From the cell containing the given text, extract its center point as [x, y] coordinate. 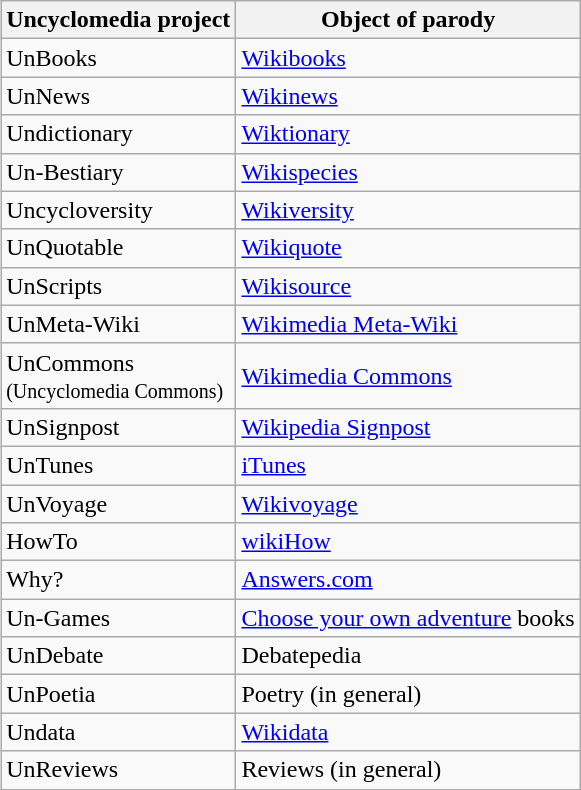
UnReviews [118, 770]
Why? [118, 580]
Choose your own adventure books [408, 618]
UnNews [118, 96]
Wikidata [408, 732]
Wikimedia Meta-Wiki [408, 324]
UnBooks [118, 58]
iTunes [408, 465]
Wikisource [408, 286]
Wikibooks [408, 58]
UnTunes [118, 465]
Uncyclomedia project [118, 20]
UnCommons(Uncyclomedia Commons) [118, 376]
Un-Bestiary [118, 172]
Wikivoyage [408, 503]
Wikipedia Signpost [408, 427]
Wikispecies [408, 172]
UnDebate [118, 656]
UnSignpost [118, 427]
UnPoetia [118, 694]
UnMeta-Wiki [118, 324]
wikiHow [408, 542]
Debatepedia [408, 656]
Uncycloversity [118, 210]
Wikiversity [408, 210]
Object of parody [408, 20]
UnScripts [118, 286]
Undata [118, 732]
Reviews (in general) [408, 770]
Wikimedia Commons [408, 376]
UnQuotable [118, 248]
Answers.com [408, 580]
Undictionary [118, 134]
Un-Games [118, 618]
Poetry (in general) [408, 694]
UnVoyage [118, 503]
HowTo [118, 542]
Wikinews [408, 96]
Wiktionary [408, 134]
Wikiquote [408, 248]
